Search for the cell housing the specified text and yield its (X, Y) center coordinate. 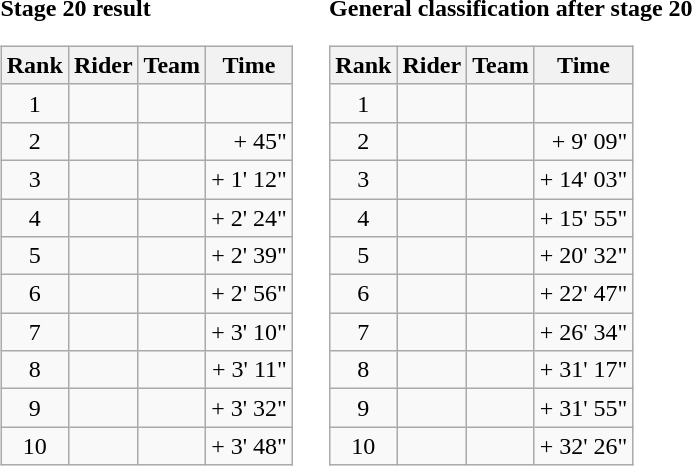
+ 26' 34" (584, 332)
+ 3' 10" (250, 332)
+ 31' 55" (584, 408)
+ 1' 12" (250, 179)
+ 22' 47" (584, 294)
+ 3' 48" (250, 446)
+ 15' 55" (584, 217)
+ 20' 32" (584, 256)
+ 32' 26" (584, 446)
+ 9' 09" (584, 141)
+ 2' 24" (250, 217)
+ 2' 39" (250, 256)
+ 31' 17" (584, 370)
+ 14' 03" (584, 179)
+ 3' 11" (250, 370)
+ 45" (250, 141)
+ 2' 56" (250, 294)
+ 3' 32" (250, 408)
